Extract the (x, y) coordinate from the center of the cell holding the provided text.  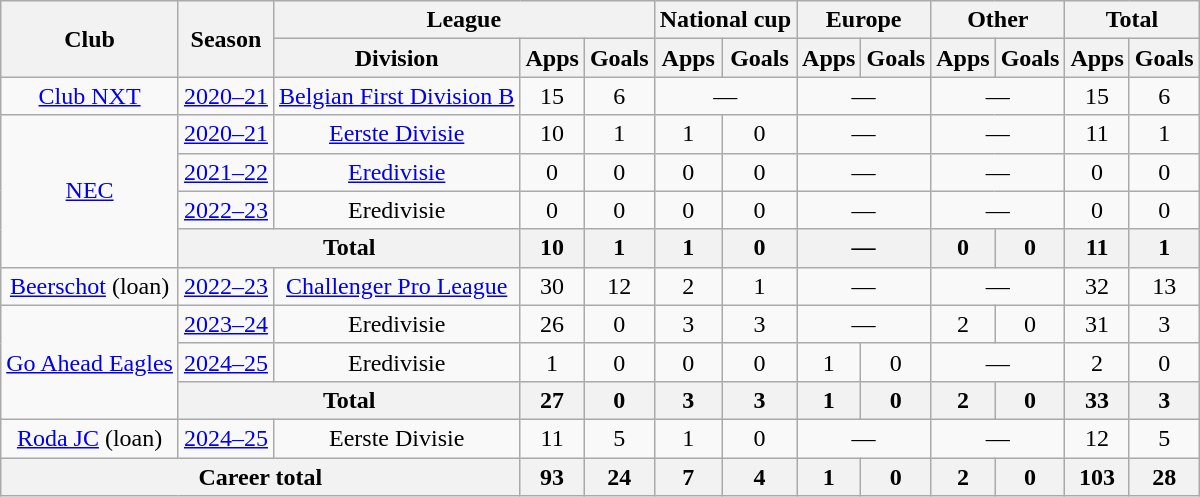
Career total (260, 477)
30 (552, 286)
24 (619, 477)
Division (396, 58)
Club (90, 39)
Go Ahead Eagles (90, 362)
Club NXT (90, 96)
93 (552, 477)
7 (688, 477)
Challenger Pro League (396, 286)
32 (1097, 286)
2021–22 (226, 172)
Europe (864, 20)
National cup (725, 20)
28 (1164, 477)
Season (226, 39)
103 (1097, 477)
33 (1097, 400)
26 (552, 324)
Belgian First Division B (396, 96)
Roda JC (loan) (90, 438)
4 (759, 477)
League (464, 20)
27 (552, 400)
31 (1097, 324)
NEC (90, 191)
Beerschot (loan) (90, 286)
2023–24 (226, 324)
Other (998, 20)
13 (1164, 286)
